Locate the cell with the specified text and output its (x, y) center coordinate. 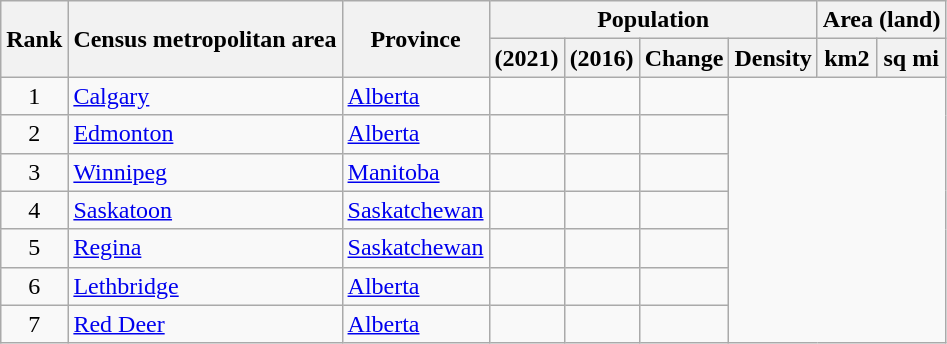
Manitoba (416, 172)
Calgary (205, 96)
Saskatoon (205, 210)
Census metropolitan area (205, 39)
(2021) (526, 58)
Area (land) (882, 20)
km2 (846, 58)
4 (34, 210)
3 (34, 172)
Lethbridge (205, 286)
sq mi (911, 58)
Red Deer (205, 324)
Edmonton (205, 134)
Population (653, 20)
1 (34, 96)
(2016) (602, 58)
6 (34, 286)
Regina (205, 248)
7 (34, 324)
Density (773, 58)
Rank (34, 39)
5 (34, 248)
Province (416, 39)
Change (684, 58)
2 (34, 134)
Winnipeg (205, 172)
